Determine the [x, y] coordinate at the center of the cell enclosing the given text.  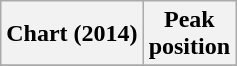
Peakposition [189, 34]
Chart (2014) [72, 34]
